Locate the cell with the specified text and output its (x, y) center coordinate. 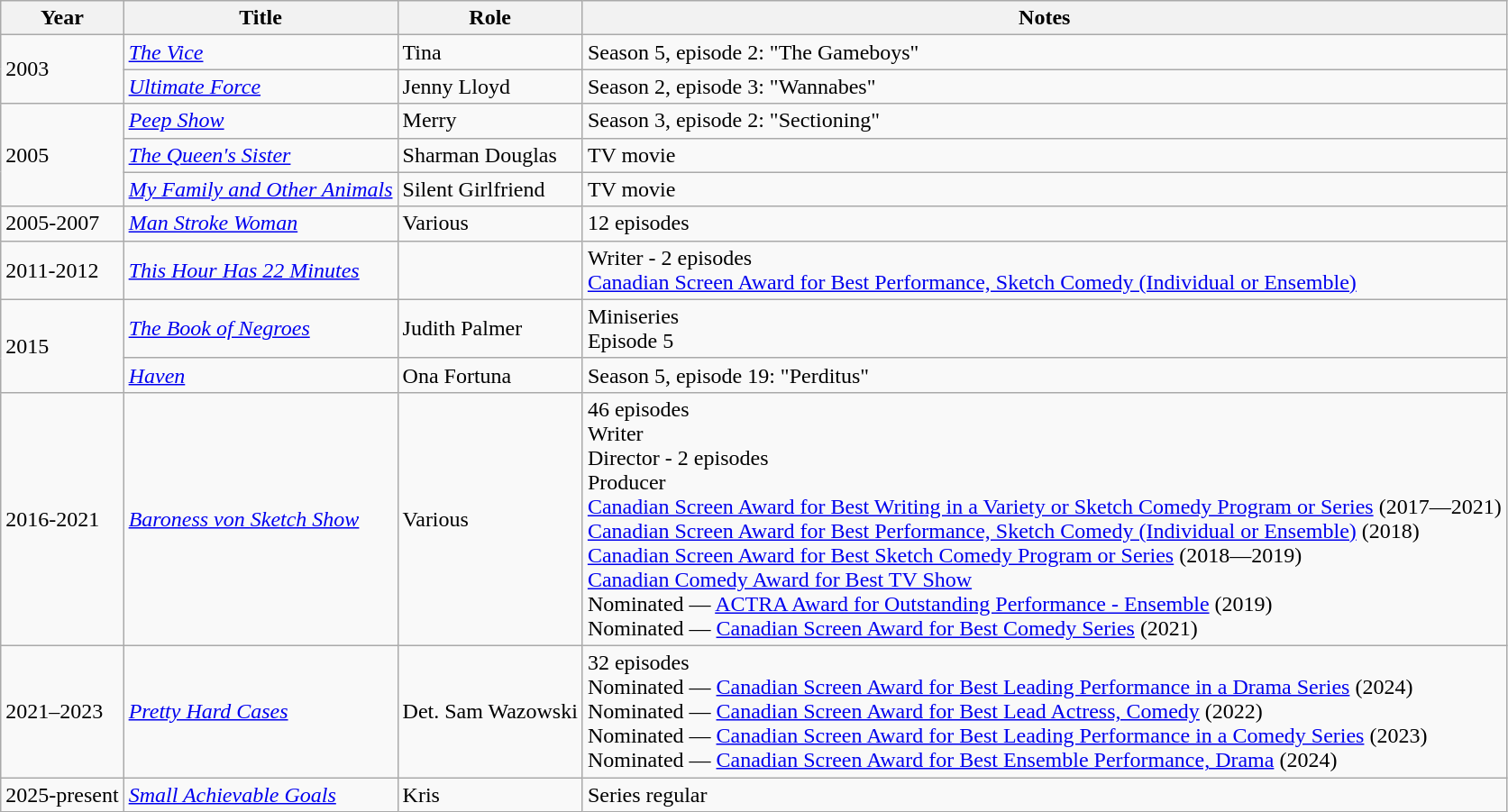
Man Stroke Woman (260, 224)
Miniseries Episode 5 (1044, 328)
Haven (260, 375)
The Book of Negroes (260, 328)
Season 3, episode 2: "Sectioning" (1044, 121)
Kris (490, 794)
2005 (62, 155)
Sharman Douglas (490, 155)
Year (62, 18)
Title (260, 18)
Season 5, episode 2: "The Gameboys" (1044, 52)
Small Achievable Goals (260, 794)
Notes (1044, 18)
Role (490, 18)
Tina (490, 52)
Pretty Hard Cases (260, 711)
2025-present (62, 794)
Merry (490, 121)
2015 (62, 346)
Season 2, episode 3: "Wannabes" (1044, 87)
2021–2023 (62, 711)
12 episodes (1044, 224)
2011-2012 (62, 270)
Ultimate Force (260, 87)
The Vice (260, 52)
Judith Palmer (490, 328)
2016-2021 (62, 519)
Writer - 2 episodesCanadian Screen Award for Best Performance, Sketch Comedy (Individual or Ensemble) (1044, 270)
Baroness von Sketch Show (260, 519)
Det. Sam Wazowski (490, 711)
The Queen's Sister (260, 155)
This Hour Has 22 Minutes (260, 270)
Silent Girlfriend (490, 189)
2005-2007 (62, 224)
My Family and Other Animals (260, 189)
Series regular (1044, 794)
2003 (62, 69)
Jenny Lloyd (490, 87)
Ona Fortuna (490, 375)
Peep Show (260, 121)
Season 5, episode 19: "Perditus" (1044, 375)
